Return [x, y] of the center of cell containing provided text 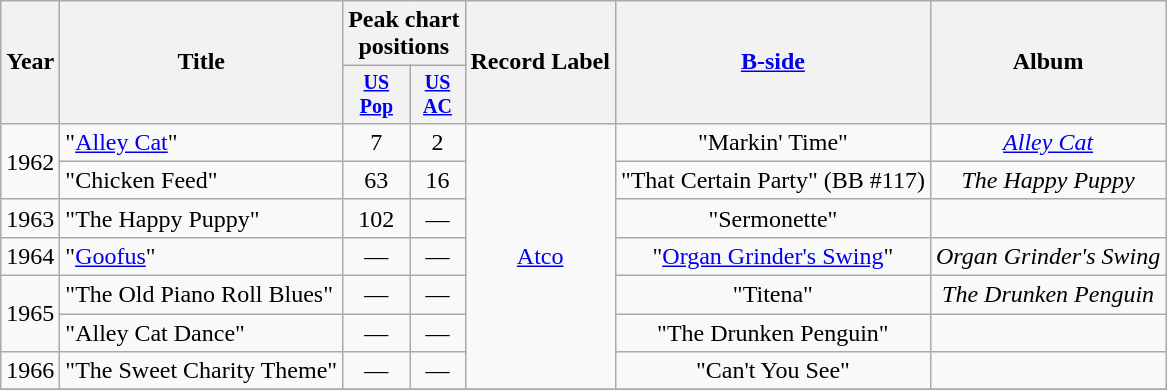
B-side [772, 62]
"Markin' Time" [772, 142]
Atco [540, 256]
"Chicken Feed" [202, 180]
7 [376, 142]
The Drunken Penguin [1048, 295]
1966 [30, 371]
"The Drunken Penguin" [772, 333]
Alley Cat [1048, 142]
"Goofus" [202, 256]
Organ Grinder's Swing [1048, 256]
1965 [30, 314]
Record Label [540, 62]
"Organ Grinder's Swing" [772, 256]
"Titena" [772, 295]
"The Old Piano Roll Blues" [202, 295]
2 [438, 142]
"Alley Cat" [202, 142]
Peak chartpositions [404, 34]
"That Certain Party" (BB #117) [772, 180]
The Happy Puppy [1048, 180]
Year [30, 62]
1963 [30, 218]
Title [202, 62]
16 [438, 180]
"Can't You See" [772, 371]
USPop [376, 94]
"Sermonette" [772, 218]
1962 [30, 161]
USAC [438, 94]
63 [376, 180]
"The Sweet Charity Theme" [202, 371]
"Alley Cat Dance" [202, 333]
Album [1048, 62]
102 [376, 218]
1964 [30, 256]
"The Happy Puppy" [202, 218]
